Return the [x, y] coordinate for the center point of the cell that contains the specified text.  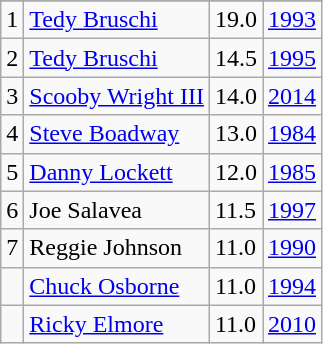
Steve Boadway [117, 134]
2010 [292, 324]
1995 [292, 58]
Scooby Wright III [117, 96]
Chuck Osborne [117, 286]
4 [12, 134]
1984 [292, 134]
Ricky Elmore [117, 324]
Reggie Johnson [117, 248]
1 [12, 20]
11.5 [236, 210]
1993 [292, 20]
1990 [292, 248]
14.0 [236, 96]
12.0 [236, 172]
14.5 [236, 58]
3 [12, 96]
1997 [292, 210]
Joe Salavea [117, 210]
19.0 [236, 20]
6 [12, 210]
5 [12, 172]
13.0 [236, 134]
7 [12, 248]
2014 [292, 96]
Danny Lockett [117, 172]
1994 [292, 286]
1985 [292, 172]
2 [12, 58]
